Identify which cell holds the provided text, then report its (X, Y) central coordinate. 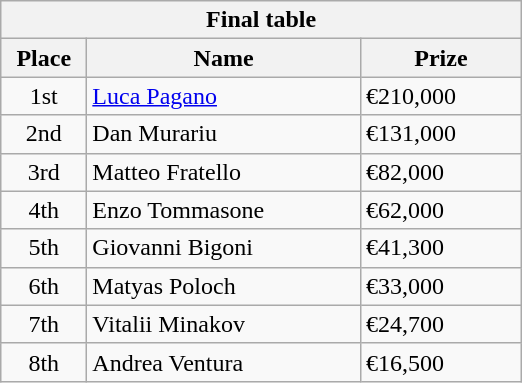
Place (44, 58)
Dan Murariu (224, 134)
Matyas Poloch (224, 286)
Vitalii Minakov (224, 324)
6th (44, 286)
5th (44, 248)
2nd (44, 134)
1st (44, 96)
3rd (44, 172)
Giovanni Bigoni (224, 248)
€16,500 (440, 362)
Prize (440, 58)
€33,000 (440, 286)
Enzo Tommasone (224, 210)
€24,700 (440, 324)
€131,000 (440, 134)
Final table (262, 20)
8th (44, 362)
€82,000 (440, 172)
4th (44, 210)
€62,000 (440, 210)
Luca Pagano (224, 96)
Matteo Fratello (224, 172)
Name (224, 58)
Andrea Ventura (224, 362)
€210,000 (440, 96)
€41,300 (440, 248)
7th (44, 324)
